For the text-containing cell, return its midpoint in [X, Y] coordinate format. 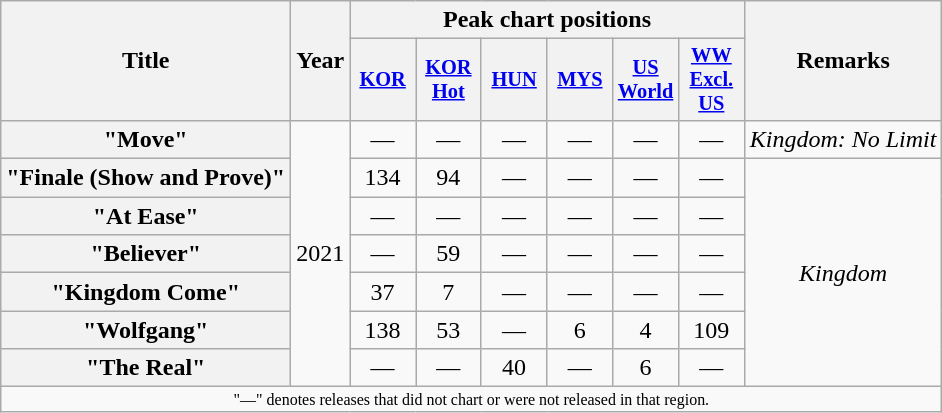
59 [449, 254]
KOR [383, 80]
MYS [580, 80]
"Kingdom Come" [146, 292]
HUN [514, 80]
109 [711, 330]
Kingdom [843, 273]
KORHot [449, 80]
Peak chart positions [547, 20]
"The Real" [146, 368]
Remarks [843, 61]
Year [320, 61]
94 [449, 178]
40 [514, 368]
7 [449, 292]
Title [146, 61]
"—" denotes releases that did not chart or were not released in that region. [472, 399]
53 [449, 330]
134 [383, 178]
2021 [320, 253]
"Move" [146, 139]
WWExcl.US [711, 80]
"Wolfgang" [146, 330]
"Finale (Show and Prove)" [146, 178]
"Believer" [146, 254]
USWorld [646, 80]
Kingdom: No Limit [843, 139]
"At Ease" [146, 216]
37 [383, 292]
138 [383, 330]
4 [646, 330]
